Provide the [x, y] coordinate of the cell's center where the given text is located.  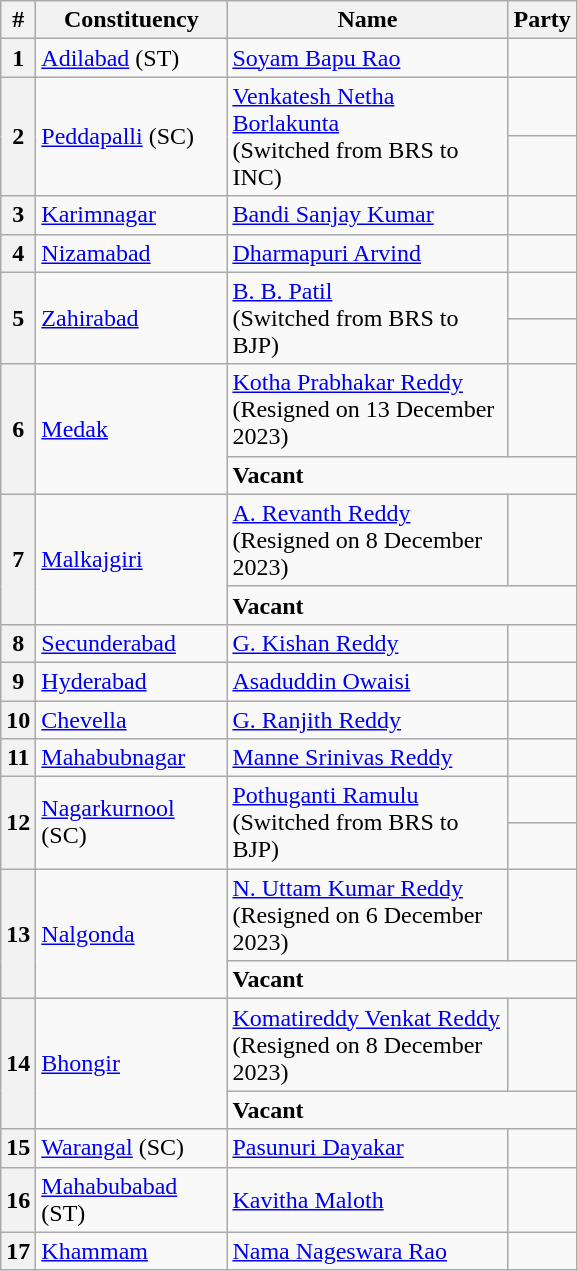
Chevella [132, 719]
Khammam [132, 1251]
Peddapalli (SC) [132, 136]
Pothuganti Ramulu (Switched from BRS to BJP) [368, 823]
1 [18, 58]
Malkajgiri [132, 559]
12 [18, 823]
Nagarkurnool (SC) [132, 823]
A. Revanth Reddy (Resigned on 8 December 2023) [368, 540]
Constituency [132, 20]
Komatireddy Venkat Reddy(Resigned on 8 December 2023) [368, 1045]
Asaduddin Owaisi [368, 681]
6 [18, 429]
Nalgonda [132, 934]
Name [368, 20]
Karimnagar [132, 215]
Soyam Bapu Rao [368, 58]
Kavitha Maloth [368, 1200]
Dharmapuri Arvind [368, 253]
Zahirabad [132, 318]
15 [18, 1148]
4 [18, 253]
Kotha Prabhakar Reddy (Resigned on 13 December 2023) [368, 410]
Bhongir [132, 1064]
Warangal (SC) [132, 1148]
B. B. Patil (Switched from BRS to BJP) [368, 318]
Mahabubnagar [132, 758]
5 [18, 318]
Pasunuri Dayakar [368, 1148]
3 [18, 215]
Mahabubabad (ST) [132, 1200]
7 [18, 559]
17 [18, 1251]
G. Kishan Reddy [368, 643]
Hyderabad [132, 681]
Party [542, 20]
13 [18, 934]
14 [18, 1064]
Manne Srinivas Reddy [368, 758]
8 [18, 643]
# [18, 20]
16 [18, 1200]
Nama Nageswara Rao [368, 1251]
9 [18, 681]
G. Ranjith Reddy [368, 719]
2 [18, 136]
11 [18, 758]
Adilabad (ST) [132, 58]
Medak [132, 429]
Nizamabad [132, 253]
Secunderabad [132, 643]
Bandi Sanjay Kumar [368, 215]
N. Uttam Kumar Reddy (Resigned on 6 December 2023) [368, 915]
10 [18, 719]
Venkatesh Netha Borlakunta(Switched from BRS to INC) [368, 136]
